Provide the (x, y) coordinate of the cell's center where the given text is located.  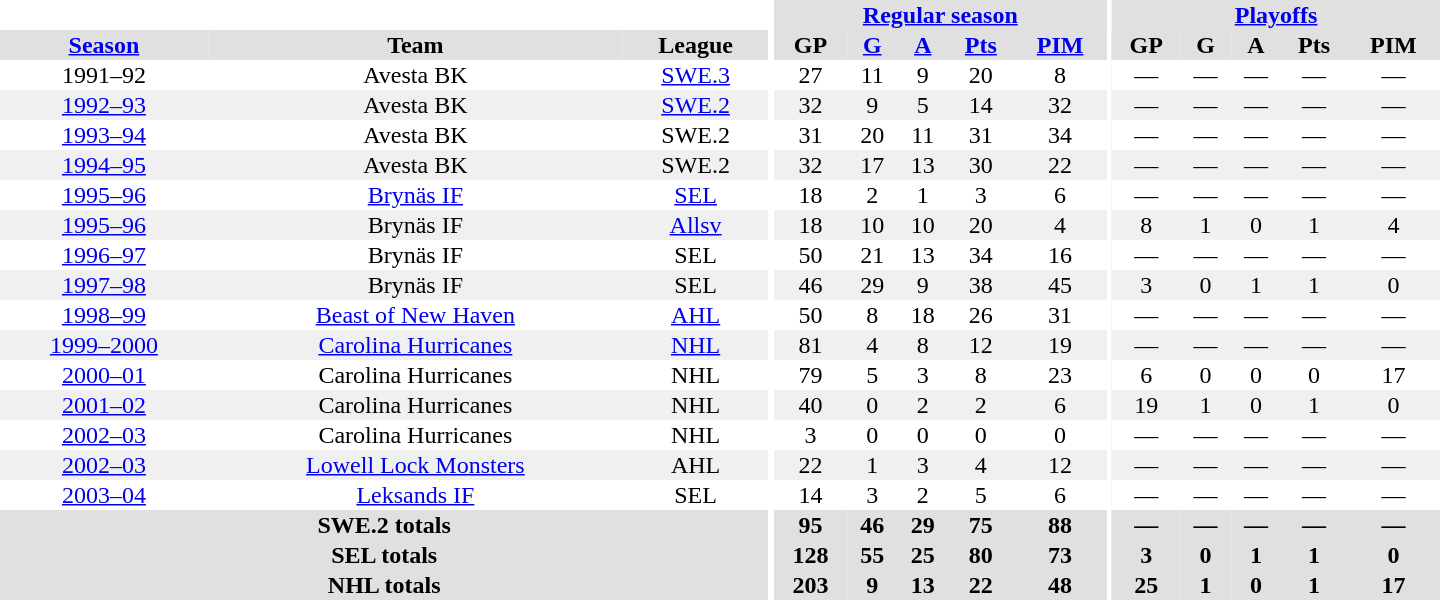
16 (1060, 255)
128 (810, 555)
1997–98 (104, 285)
80 (981, 555)
SWE.3 (696, 75)
55 (872, 555)
75 (981, 525)
79 (810, 375)
1998–99 (104, 315)
SWE.2 totals (384, 525)
203 (810, 585)
23 (1060, 375)
Season (104, 45)
Team (416, 45)
League (696, 45)
48 (1060, 585)
SEL totals (384, 555)
NHL totals (384, 585)
45 (1060, 285)
1993–94 (104, 135)
1994–95 (104, 165)
88 (1060, 525)
Beast of New Haven (416, 315)
40 (810, 405)
21 (872, 255)
27 (810, 75)
2003–04 (104, 495)
2001–02 (104, 405)
81 (810, 345)
26 (981, 315)
95 (810, 525)
1991–92 (104, 75)
73 (1060, 555)
Allsv (696, 225)
1992–93 (104, 105)
38 (981, 285)
Regular season (940, 15)
30 (981, 165)
Leksands IF (416, 495)
1996–97 (104, 255)
2000–01 (104, 375)
Lowell Lock Monsters (416, 465)
1999–2000 (104, 345)
Playoffs (1276, 15)
